Pinpoint the cell where the given text exists, returning its [x, y] midpoint coordinate. 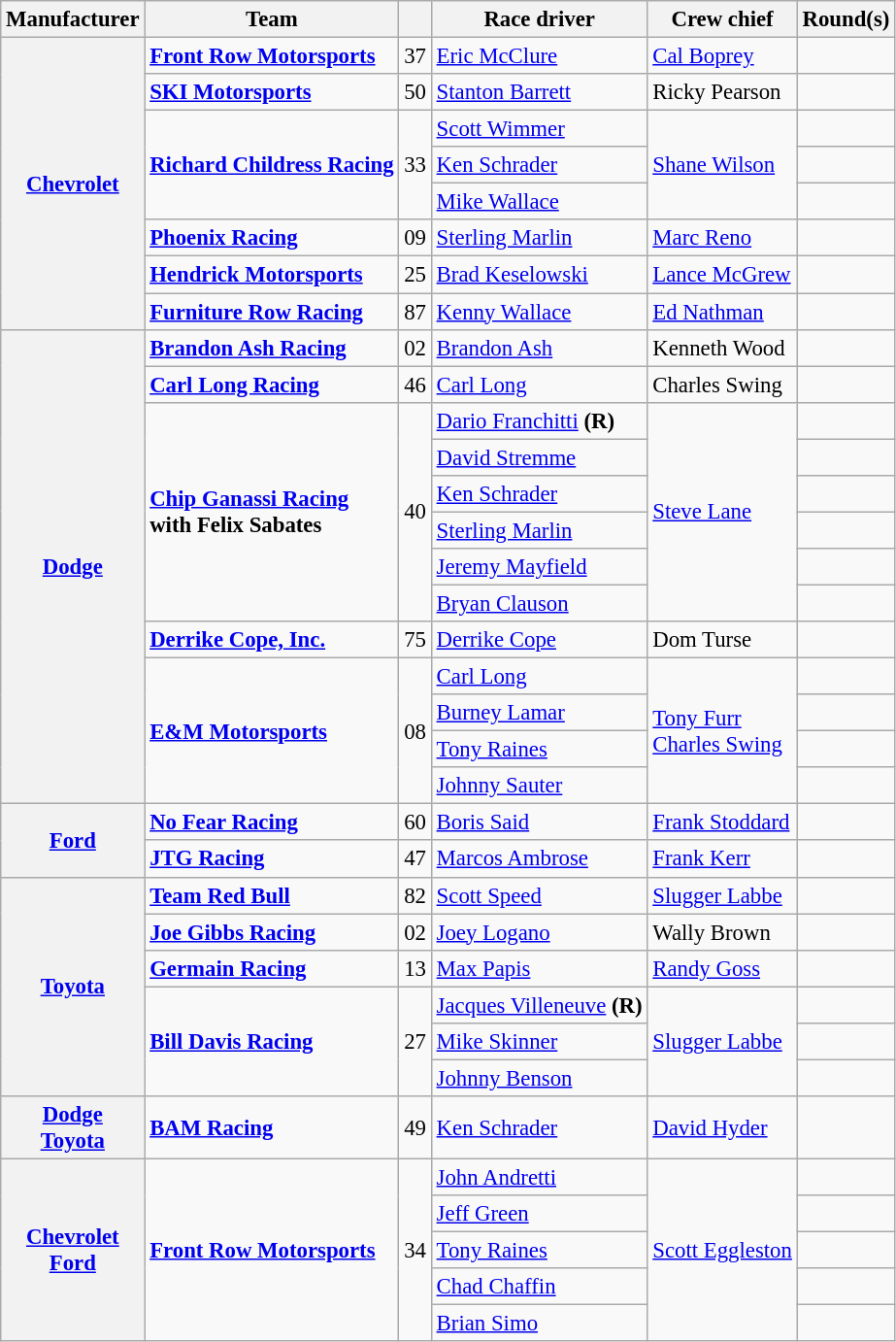
Frank Kerr [722, 859]
Jeremy Mayfield [540, 567]
Tony FurrCharles Swing [722, 731]
Germain Racing [272, 968]
33 [415, 165]
John Andretti [540, 1177]
Brian Simo [540, 1324]
Marcos Ambrose [540, 859]
Chip Ganassi Racingwith Felix Sabates [272, 512]
Kenneth Wood [722, 348]
Joe Gibbs Racing [272, 932]
Hendrick Motorsports [272, 275]
No Fear Racing [272, 822]
Wally Brown [722, 932]
Manufacturer [73, 19]
Carl Long Racing [272, 385]
Marc Reno [722, 238]
DodgeToyota [73, 1128]
82 [415, 895]
34 [415, 1250]
Ed Nathman [722, 312]
Dario Franchitti (R) [540, 420]
Scott Wimmer [540, 129]
Ford [73, 841]
Dom Turse [722, 640]
SKI Motorsports [272, 92]
Steve Lane [722, 512]
Boris Said [540, 822]
Brad Keselowski [540, 275]
Scott Speed [540, 895]
Johnny Sauter [540, 786]
27 [415, 1041]
David Hyder [722, 1128]
Bryan Clauson [540, 603]
Jeff Green [540, 1214]
Richard Childress Racing [272, 165]
Brandon Ash Racing [272, 348]
46 [415, 385]
JTG Racing [272, 859]
Dodge [73, 567]
Bill Davis Racing [272, 1041]
37 [415, 56]
47 [415, 859]
ChevroletFord [73, 1250]
Crew chief [722, 19]
Toyota [73, 987]
Phoenix Racing [272, 238]
08 [415, 731]
13 [415, 968]
Stanton Barrett [540, 92]
Charles Swing [722, 385]
E&M Motorsports [272, 731]
David Stremme [540, 457]
Frank Stoddard [722, 822]
49 [415, 1128]
Brandon Ash [540, 348]
Burney Lamar [540, 713]
Mike Wallace [540, 202]
50 [415, 92]
60 [415, 822]
Round(s) [846, 19]
Jacques Villeneuve (R) [540, 1005]
09 [415, 238]
Lance McGrew [722, 275]
Chevrolet [73, 185]
BAM Racing [272, 1128]
Johnny Benson [540, 1078]
Ricky Pearson [722, 92]
Chad Chaffin [540, 1287]
Shane Wilson [722, 165]
Mike Skinner [540, 1042]
40 [415, 512]
Furniture Row Racing [272, 312]
Team Red Bull [272, 895]
Race driver [540, 19]
Randy Goss [722, 968]
75 [415, 640]
Eric McClure [540, 56]
Kenny Wallace [540, 312]
Cal Boprey [722, 56]
Team [272, 19]
Scott Eggleston [722, 1250]
87 [415, 312]
25 [415, 275]
Derrike Cope, Inc. [272, 640]
Derrike Cope [540, 640]
Joey Logano [540, 932]
Max Papis [540, 968]
